Return the [X, Y] coordinate for the center point of the cell that contains the specified text.  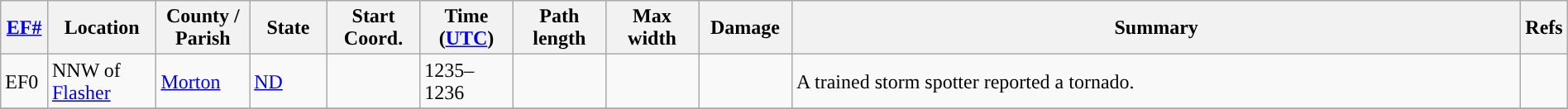
1235–1236 [466, 81]
Location [102, 28]
Summary [1156, 28]
Morton [203, 81]
ND [289, 81]
Damage [744, 28]
EF0 [25, 81]
A trained storm spotter reported a tornado. [1156, 81]
Max width [652, 28]
NNW of Flasher [102, 81]
Time (UTC) [466, 28]
State [289, 28]
Path length [559, 28]
Start Coord. [374, 28]
EF# [25, 28]
County / Parish [203, 28]
Refs [1545, 28]
